Return (X, Y) of the center of cell containing provided text 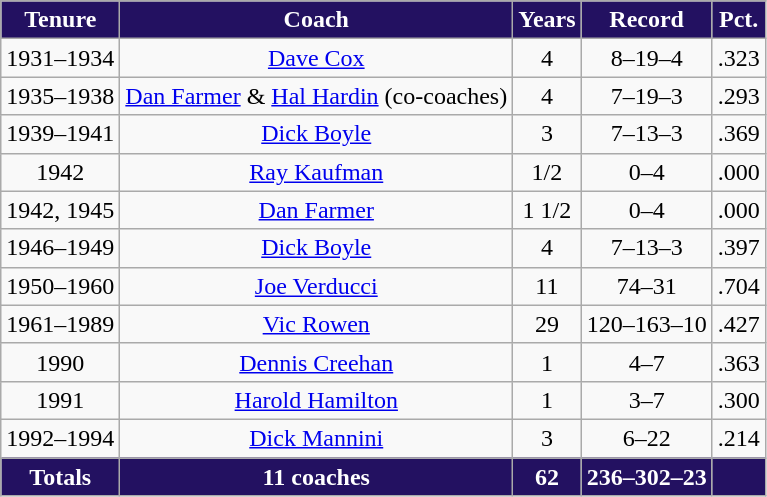
Dave Cox (316, 58)
.363 (738, 362)
Pct. (738, 20)
1 1/2 (547, 210)
1942 (60, 172)
1942, 1945 (60, 210)
11 (547, 286)
7–19–3 (646, 96)
1931–1934 (60, 58)
Dick Mannini (316, 438)
74–31 (646, 286)
29 (547, 324)
.300 (738, 400)
1990 (60, 362)
Totals (60, 477)
Coach (316, 20)
.704 (738, 286)
.293 (738, 96)
4–7 (646, 362)
1991 (60, 400)
.323 (738, 58)
Dan Farmer & Hal Hardin (co-coaches) (316, 96)
Harold Hamilton (316, 400)
6–22 (646, 438)
.369 (738, 134)
8–19–4 (646, 58)
Joe Verducci (316, 286)
1935–1938 (60, 96)
Vic Rowen (316, 324)
1/2 (547, 172)
236–302–23 (646, 477)
1950–1960 (60, 286)
Record (646, 20)
1939–1941 (60, 134)
.427 (738, 324)
11 coaches (316, 477)
Years (547, 20)
3–7 (646, 400)
120–163–10 (646, 324)
.214 (738, 438)
1946–1949 (60, 248)
Ray Kaufman (316, 172)
1992–1994 (60, 438)
62 (547, 477)
.397 (738, 248)
Dan Farmer (316, 210)
Dennis Creehan (316, 362)
1961–1989 (60, 324)
Tenure (60, 20)
